Provide the [x, y] coordinate of the cell's center where the given text is located.  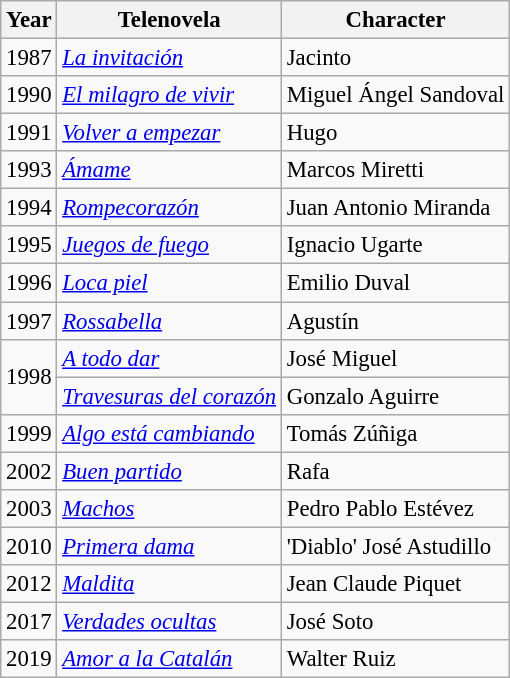
Amor a la Catalán [170, 659]
1997 [29, 321]
1994 [29, 208]
José Miguel [395, 358]
Loca piel [170, 283]
Ámame [170, 170]
2010 [29, 546]
2017 [29, 621]
Jean Claude Piquet [395, 584]
2019 [29, 659]
1996 [29, 283]
La invitación [170, 58]
Marcos Miretti [395, 170]
Emilio Duval [395, 283]
Hugo [395, 133]
Maldita [170, 584]
A todo dar [170, 358]
Telenovela [170, 20]
Jacinto [395, 58]
Juegos de fuego [170, 245]
Year [29, 20]
Buen partido [170, 471]
Primera dama [170, 546]
1993 [29, 170]
Verdades ocultas [170, 621]
1991 [29, 133]
José Soto [395, 621]
Character [395, 20]
1987 [29, 58]
El milagro de vivir [170, 95]
1990 [29, 95]
Tomás Zúñiga [395, 433]
Gonzalo Aguirre [395, 396]
Rafa [395, 471]
Rompecorazón [170, 208]
Miguel Ángel Sandoval [395, 95]
2002 [29, 471]
Travesuras del corazón [170, 396]
Juan Antonio Miranda [395, 208]
Pedro Pablo Estévez [395, 509]
1995 [29, 245]
2012 [29, 584]
Agustín [395, 321]
Algo está cambiando [170, 433]
Volver a empezar [170, 133]
1998 [29, 376]
2003 [29, 509]
1999 [29, 433]
'Diablo' José Astudillo [395, 546]
Machos [170, 509]
Walter Ruiz [395, 659]
Rossabella [170, 321]
Ignacio Ugarte [395, 245]
